Capture the cell that displays the provided text and extract its (x, y) central coordinate. 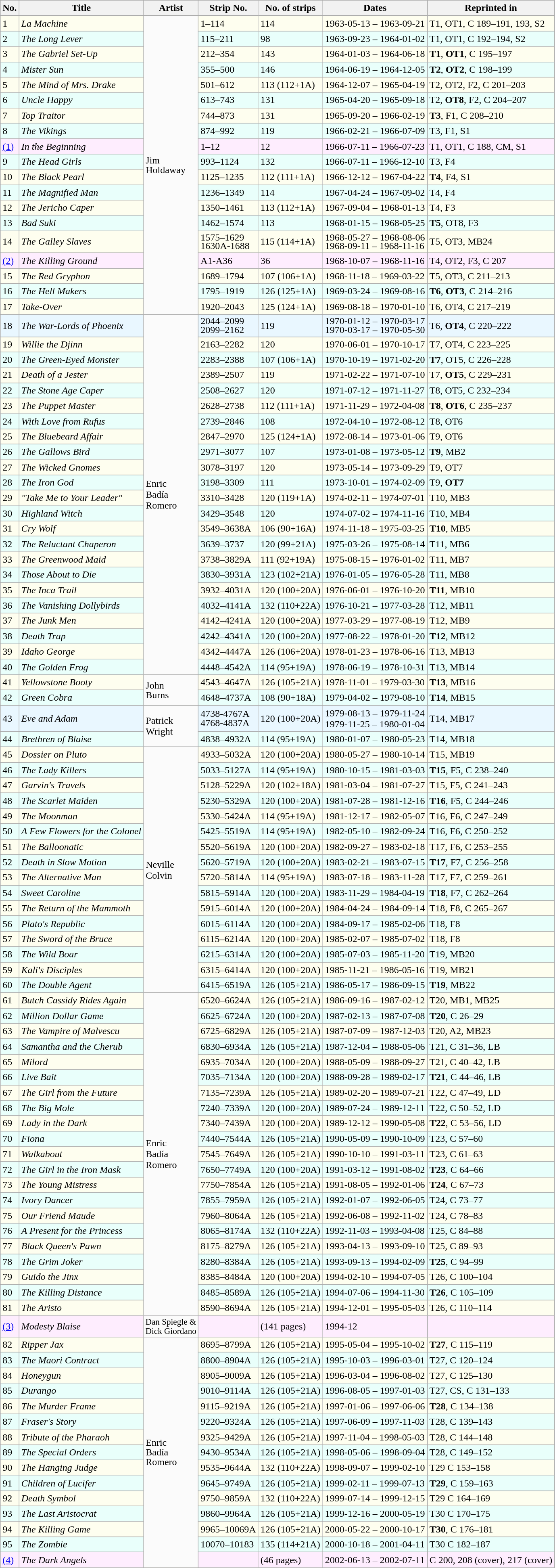
9 (10, 161)
37 (10, 621)
The Girl from the Future (81, 1093)
1975-03-26 – 1975-08-14 (375, 544)
7240–7339A (228, 1108)
The Inca Trail (81, 590)
Kali's Disciples (81, 970)
1966-07-11 – 1966-07-23 (375, 146)
82 (10, 1345)
20 (10, 360)
T30 C 182–187 (491, 1545)
(4) (10, 1560)
11 (10, 193)
1989-02-20 – 1989-07-21 (375, 1093)
Artist (171, 8)
Highland Witch (81, 513)
The Young Mistress (81, 1185)
1968-01-15 – 1968-05-25 (375, 223)
5425–5519A (228, 831)
1973-05-14 – 1973-09-29 (375, 467)
Dossier on Pluto (81, 755)
7545–7649A (228, 1154)
5033–5127A (228, 770)
29 (10, 498)
5230–5329A (228, 801)
Bad Suki (81, 223)
5 (10, 85)
Brethren of Blaise (81, 739)
1988-09-28 – 1989-02-17 (375, 1077)
1999-02-11 – 1999-07-13 (375, 1483)
The Galley Slaves (81, 242)
3310–3428 (228, 498)
126 (106+20A) (290, 651)
T26, C 110–114 (491, 1308)
T16, F6, C 250–252 (491, 831)
1236–1349 (228, 193)
9115–9219A (228, 1406)
T7, OT4, C 223–225 (491, 344)
9965–10069A (228, 1529)
744–873 (228, 115)
T16, F5, C 244–246 (491, 801)
T18, F8, C 265–267 (491, 908)
A Few Flowers for the Colonel (81, 831)
1976-10-21 – 1977-03-28 (375, 605)
T12, MB12 (491, 636)
6315–6414A (228, 970)
75 (10, 1215)
T10, MB4 (491, 513)
60 (10, 985)
T20, C 26–29 (491, 1016)
T11, MB6 (491, 544)
17 (10, 307)
64 (10, 1047)
Black Queen's Pawn (81, 1246)
The War-Lords of Phoenix (81, 325)
25 (10, 436)
The Last Aristocrat (81, 1514)
The Junk Men (81, 621)
The Alternative Man (81, 877)
21 (10, 375)
2971–3077 (228, 452)
93 (10, 1514)
3549–3638A (228, 529)
The Hanging Judge (81, 1468)
T6, OT4, C 217–219 (491, 307)
126 (125+1A) (290, 291)
T19, MB21 (491, 970)
1988-05-09 – 1988-09-27 (375, 1062)
31 (10, 529)
1994-07-06 – 1994-11-30 (375, 1292)
1969-03-24 – 1969-08-16 (375, 291)
7960–8064A (228, 1215)
1964-06-19 – 1964-12-05 (375, 69)
32 (10, 544)
The Sword of the Bruce (81, 939)
132 (290, 161)
The Jericho Caper (81, 208)
T28, C 134–138 (491, 1406)
4543–4647A (228, 682)
16 (10, 291)
The Bluebeard Affair (81, 436)
2628–2738 (228, 406)
The Return of the Mammoth (81, 908)
T13, MB16 (491, 682)
Dan Spiegle &Dick Giordano (171, 1326)
T26, C 100–104 (491, 1277)
2283–2388 (228, 360)
2 (10, 39)
45 (10, 755)
1991-03-12 – 1991-08-02 (375, 1169)
T10, MB3 (491, 498)
T11, MB7 (491, 559)
A1-A36 (228, 261)
1689–1794 (228, 276)
Milord (81, 1062)
146 (290, 69)
1997-01-06 – 1997-06-06 (375, 1406)
1968-11-18 – 1969-03-22 (375, 276)
The Gabriel Set-Up (81, 54)
6520–6624A (228, 1001)
1966-02-21 – 1966-07-09 (375, 131)
8280–8384A (228, 1262)
84 (10, 1375)
9430–9534A (228, 1452)
83 (10, 1360)
212–354 (228, 54)
7135–7239A (228, 1093)
Death in Slow Motion (81, 862)
JohnBurns (171, 690)
874–992 (228, 131)
Butch Cassidy Rides Again (81, 1001)
1974-11-18 – 1975-03-25 (375, 529)
69 (10, 1123)
T2, OT8, F2, C 204–207 (491, 100)
48 (10, 801)
T28, C 144–148 (491, 1437)
1967-04-24 – 1967-09-02 (375, 193)
1968-10-07 – 1968-11-16 (375, 261)
5915–6014A (228, 908)
T2, OT2, C 198–199 (491, 69)
52 (10, 862)
T8, OT6 (491, 421)
1967-09-04 – 1968-01-13 (375, 208)
14 (10, 242)
53 (10, 877)
1973-10-01 – 1974-02-09 (375, 483)
9220–9324A (228, 1421)
2847–2970 (228, 436)
T4, F4, S1 (491, 177)
T4, F4 (491, 193)
T13, MB14 (491, 667)
T22, C 50–52, LD (491, 1108)
4242–4341A (228, 636)
T17, F7, C 256–258 (491, 862)
T30, C 176–181 (491, 1529)
The Aristo (81, 1308)
1963-09-23 – 1964-01-02 (375, 39)
6215–6314A (228, 954)
47 (10, 785)
1970-10-19 – 1971-02-20 (375, 360)
1978-01-23 – 1978-06-16 (375, 651)
108 (290, 421)
1989-07-24 – 1989-12-11 (375, 1108)
8905–9009A (228, 1375)
613–743 (228, 100)
The Moonman (81, 816)
Cry Wolf (81, 529)
1965-09-20 – 1966-02-19 (375, 115)
Eve and Adam (81, 718)
Death of a Jester (81, 375)
2739–2846 (228, 421)
T30 C 170–175 (491, 1514)
The Zombie (81, 1545)
59 (10, 970)
8385–8484A (228, 1277)
74 (10, 1200)
4 (10, 69)
1983-07-18 – 1983-11-28 (375, 877)
81 (10, 1308)
68 (10, 1108)
The Maori Contract (81, 1360)
43 (10, 718)
24 (10, 421)
The Mind of Mrs. Drake (81, 85)
The Wild Boar (81, 954)
T14, MB15 (491, 697)
9325–9429A (228, 1437)
1992-11-03 – 1993-04-08 (375, 1231)
49 (10, 816)
77 (10, 1246)
T24, C 67–73 (491, 1185)
La Machine (81, 23)
1985-11-21 – 1986-05-16 (375, 970)
1997-06-09 – 1997-11-03 (375, 1421)
78 (10, 1262)
1–114 (228, 23)
115–211 (228, 39)
72 (10, 1169)
T11, MB10 (491, 590)
1970-01-12 – 1970-03-171970-03-17 – 1970-05-30 (375, 325)
The Lady Killers (81, 770)
19 (10, 344)
The Hell Makers (81, 291)
T1, OT1, C 195–197 (491, 54)
T11, MB8 (491, 575)
54 (10, 893)
7340–7439A (228, 1123)
A Present for the Princess (81, 1231)
3738–3829A (228, 559)
7440–7544A (228, 1139)
38 (10, 636)
The Green-Eyed Monster (81, 360)
1981-07-28 – 1981-12-16 (375, 801)
65 (10, 1062)
1979-04-02 – 1979-08-10 (375, 697)
No. of strips (290, 8)
143 (290, 54)
1991-08-05 – 1992-01-06 (375, 1185)
1994-02-10 – 1994-07-05 (375, 1277)
Guido the Jinx (81, 1277)
1965-04-20 – 1965-09-18 (375, 100)
"Take Me to Your Leader" (81, 498)
1971-07-12 – 1971-11-27 (375, 390)
Fiona (81, 1139)
The Reluctant Chaperon (81, 544)
The Murder Frame (81, 1406)
6 (10, 100)
90 (10, 1468)
76 (10, 1231)
1994-12-01 – 1995-05-03 (375, 1308)
1462–1574 (228, 223)
993–1124 (228, 161)
9750–9859A (228, 1498)
T27, C 115–119 (491, 1345)
1986-09-16 – 1987-02-12 (375, 1001)
Ivory Dancer (81, 1200)
Lady in the Dark (81, 1123)
T9, OT6 (491, 436)
1971-02-22 – 1971-07-10 (375, 375)
51 (10, 847)
34 (10, 575)
1972-04-10 – 1972-08-12 (375, 421)
28 (10, 483)
1970-06-01 – 1970-10-17 (375, 344)
62 (10, 1016)
T29 C 153–158 (491, 1468)
T7, OT5, C 226–228 (491, 360)
1999-12-16 – 2000-05-19 (375, 1514)
5815–5914A (228, 893)
120 (119+1A) (290, 498)
T24, C 78–83 (491, 1215)
Uncle Happy (81, 100)
T1, OT1, C 188, CM, S1 (491, 146)
3830–3931A (228, 575)
T29 C 164–169 (491, 1498)
501–612 (228, 85)
66 (10, 1077)
T5, OT3, C 211–213 (491, 276)
1981-12-17 – 1982-05-07 (375, 816)
T9, MB2 (491, 452)
The Dark Angels (81, 1560)
T3, F1, S1 (491, 131)
T6, OT4, C 220–222 (491, 325)
7650–7749A (228, 1169)
Mister Sun (81, 69)
T23, C 64–66 (491, 1169)
113 (290, 223)
1980-05-27 – 1980-10-14 (375, 755)
95 (10, 1545)
1974-07-02 – 1974-11-16 (375, 513)
9860–9964A (228, 1514)
Sweet Caroline (81, 893)
Death Trap (81, 636)
T2, OT2, F2, C 201–203 (491, 85)
13 (10, 223)
Top Traitor (81, 115)
T21, C 40–42, LB (491, 1062)
1968-05-27 – 1968-08-061968-09-11 – 1968-11-16 (375, 242)
(1) (10, 146)
120 (102+18A) (290, 785)
The Scarlet Maiden (81, 801)
3 (10, 54)
1978-06-19 – 1978-10-31 (375, 667)
40 (10, 667)
1984-04-24 – 1984-09-14 (375, 908)
9535–9644A (228, 1468)
50 (10, 831)
T12, MB11 (491, 605)
The Vikings (81, 131)
Death Symbol (81, 1498)
6830–6934A (228, 1047)
1986-05-17 – 1986-09-15 (375, 985)
1980-01-07 – 1980-05-23 (375, 739)
5520–5619A (228, 847)
Million Dollar Game (81, 1016)
Fraser's Story (81, 1421)
1983-02-21 – 1983-07-15 (375, 862)
Reprinted in (491, 8)
T15, MB19 (491, 755)
T25, C 84–88 (491, 1231)
The Gallows Bird (81, 452)
Our Friend Maude (81, 1215)
4933–5032A (228, 755)
39 (10, 651)
33 (10, 559)
4342–4447A (228, 651)
JimHoldaway (171, 165)
1350–1461 (228, 208)
4142–4241A (228, 621)
1999-07-14 – 1999-12-15 (375, 1498)
6625–6724A (228, 1016)
89 (10, 1452)
The Killing Game (81, 1529)
6015–6114A (228, 923)
120 (99+21A) (290, 544)
8065–8174A (228, 1231)
The Red Gryphon (81, 276)
80 (10, 1292)
1995-05-04 – 1995-10-02 (375, 1345)
The Long Lever (81, 39)
2000-05-22 – 2000-10-17 (375, 1529)
T27, CS, C 131–133 (491, 1391)
1966-07-11 – 1966-12-10 (375, 161)
T26, C 105–109 (491, 1292)
8485–8589A (228, 1292)
3429–3548 (228, 513)
42 (10, 697)
1976-06-01 – 1976-10-20 (375, 590)
30 (10, 513)
1992-01-07 – 1992-06-05 (375, 1200)
2389–2507 (228, 375)
Green Cobra (81, 697)
22 (10, 390)
T27, C 125–130 (491, 1375)
115 (114+1A) (290, 242)
1975-08-15 – 1976-01-02 (375, 559)
92 (10, 1498)
Walkabout (81, 1154)
Strip No. (228, 8)
1985-07-03 – 1985-11-20 (375, 954)
Those About to Die (81, 575)
5720–5814A (228, 877)
The Vampire of Malvescu (81, 1031)
NevilleColvin (171, 870)
1966-12-12 – 1967-04-22 (375, 177)
The Grim Joker (81, 1262)
1920–2043 (228, 307)
T5, OT8, F3 (491, 223)
6415–6519A (228, 985)
1–12 (228, 146)
Live Bait (81, 1077)
1996-08-05 – 1997-01-03 (375, 1391)
7035–7134A (228, 1077)
The Double Agent (81, 985)
1964-01-03 – 1964-06-18 (375, 54)
1575–16291630A-1688 (228, 242)
The Killing Ground (81, 261)
5330–5424A (228, 816)
85 (10, 1391)
73 (10, 1185)
T3, F1, C 208–210 (491, 115)
94 (10, 1529)
1982-09-27 – 1983-02-18 (375, 847)
T7, OT5, C 229–231 (491, 375)
The Girl in the Iron Mask (81, 1169)
Plato's Republic (81, 923)
135 (114+21A) (290, 1545)
T14, MB17 (491, 718)
Take-Over (81, 307)
1987-07-09 – 1987-12-03 (375, 1031)
111 (92+19A) (290, 559)
Yellowstone Booty (81, 682)
T19, MB20 (491, 954)
T23, C 61–63 (491, 1154)
106 (90+16A) (290, 529)
(3) (10, 1326)
1971-11-29 – 1972-04-08 (375, 406)
70 (10, 1139)
8 (10, 131)
T21, C 44–46, LB (491, 1077)
The Killing Distance (81, 1292)
T21, C 31–36, LB (491, 1047)
2163–2282 (228, 344)
The Golden Frog (81, 667)
(141 pages) (290, 1326)
1998-05-06 – 1998-09-04 (375, 1452)
Honeygun (81, 1375)
1985-02-07 – 1985-07-02 (375, 939)
No. (10, 8)
T8, OT5, C 232–234 (491, 390)
T10, MB5 (491, 529)
4738-4767A4768-4837A (228, 718)
1979-08-13 – 1979-11-241979-11-25 – 1980-01-04 (375, 718)
Dates (375, 8)
111 (290, 483)
T15, F5, C 238–240 (491, 770)
Idaho George (81, 651)
1983-11-29 – 1984-04-19 (375, 893)
1977-08-22 – 1978-01-20 (375, 636)
1974-02-11 – 1974-07-01 (375, 498)
87 (10, 1421)
3639–3737 (228, 544)
1977-03-29 – 1977-08-19 (375, 621)
1990-05-09 – 1990-10-09 (375, 1139)
9010–9114A (228, 1391)
5128–5229A (228, 785)
2000-10-18 – 2001-04-11 (375, 1545)
1994-12 (375, 1326)
Ripper Jax (81, 1345)
T15, F5, C 241–243 (491, 785)
T22, C 53–56, LD (491, 1123)
4032–4141A (228, 605)
T4, F3 (491, 208)
T14, MB18 (491, 739)
Garvin's Travels (81, 785)
123 (102+21A) (290, 575)
Samantha and the Cherub (81, 1047)
26 (10, 452)
15 (10, 276)
T3, F4 (491, 161)
1993-09-13 – 1994-02-09 (375, 1262)
41 (10, 682)
1978-11-01 – 1979-03-30 (375, 682)
T8, OT6, C 235–237 (491, 406)
88 (10, 1437)
Willie the Djinn (81, 344)
T29, C 159–163 (491, 1483)
98 (290, 39)
1993-04-13 – 1993-09-10 (375, 1246)
2508–2627 (228, 390)
1984-09-17 – 1985-02-06 (375, 923)
Tribute of the Pharaoh (81, 1437)
10070–10183 (228, 1545)
79 (10, 1277)
T25, C 94–99 (491, 1262)
44 (10, 739)
T20, A2, MB23 (491, 1031)
35 (10, 590)
1964-12-07 – 1965-04-19 (375, 85)
The Balloonatic (81, 847)
1 (10, 23)
107 (290, 452)
108 (90+18A) (290, 697)
(46 pages) (290, 1560)
67 (10, 1093)
18 (10, 325)
2044–20992099–2162 (228, 325)
T25, C 89–93 (491, 1246)
8590–8694A (228, 1308)
T19, MB22 (491, 985)
3198–3309 (228, 483)
The Iron God (81, 483)
T18, F7, C 262–264 (491, 893)
T17, F6, C 253–255 (491, 847)
4448–4542A (228, 667)
6725–6829A (228, 1031)
4648–4737A (228, 697)
7855–7959A (228, 1200)
T20, MB1, MB25 (491, 1001)
58 (10, 954)
T1, OT1, C 192–194, S2 (491, 39)
61 (10, 1001)
PatrickWright (171, 726)
Modesty Blaise (81, 1326)
1972-08-14 – 1973-01-06 (375, 436)
T4, OT2, F3, C 207 (491, 261)
The Greenwood Maid (81, 559)
T17, F7, C 259–261 (491, 877)
The Head Girls (81, 161)
46 (10, 770)
In the Beginning (81, 146)
1989-12-12 – 1990-05-08 (375, 1123)
7 (10, 115)
1995-10-03 – 1996-03-01 (375, 1360)
With Love from Rufus (81, 421)
C 200, 208 (cover), 217 (cover) (491, 1560)
T6, OT3, C 214–216 (491, 291)
3078–3197 (228, 467)
1992-06-08 – 1992-11-02 (375, 1215)
1998-09-07 – 1999-02-10 (375, 1468)
T13, MB13 (491, 651)
23 (10, 406)
86 (10, 1406)
T5, OT3, MB24 (491, 242)
1795–1919 (228, 291)
1997-11-04 – 1998-05-03 (375, 1437)
2002-06-13 – 2002-07-11 (375, 1560)
Durango (81, 1391)
27 (10, 467)
The Stone Age Caper (81, 390)
91 (10, 1483)
(2) (10, 261)
The Wicked Gnomes (81, 467)
T23, C 57–60 (491, 1139)
8175–8279A (228, 1246)
1973-01-08 – 1973-05-12 (375, 452)
T28, C 149–152 (491, 1452)
6935–7034A (228, 1062)
6115–6214A (228, 939)
The Special Orders (81, 1452)
1982-05-10 – 1982-09-24 (375, 831)
9645–9749A (228, 1483)
5620–5719A (228, 862)
1963-05-13 – 1963-09-21 (375, 23)
355–500 (228, 69)
63 (10, 1031)
56 (10, 923)
1990-10-10 – 1991-03-11 (375, 1154)
T22, C 47–49, LD (491, 1093)
1981-03-04 – 1981-07-27 (375, 785)
55 (10, 908)
Title (81, 8)
The Big Mole (81, 1108)
The Magnified Man (81, 193)
T28, C 139–143 (491, 1421)
Children of Lucifer (81, 1483)
T12, MB9 (491, 621)
T1, OT1, C 189–191, 193, S2 (491, 23)
1969-08-18 – 1970-01-10 (375, 307)
1987-12-04 – 1988-05-06 (375, 1047)
T16, F6, C 247–249 (491, 816)
57 (10, 939)
T24, C 73–77 (491, 1200)
8695–8799A (228, 1345)
1125–1235 (228, 177)
71 (10, 1154)
3932–4031A (228, 590)
10 (10, 177)
The Vanishing Dollybirds (81, 605)
1987-02-13 – 1987-07-08 (375, 1016)
1976-01-05 – 1976-05-28 (375, 575)
1996-03-04 – 1996-08-02 (375, 1375)
The Black Pearl (81, 177)
4838–4932A (228, 739)
The Puppet Master (81, 406)
T27, C 120–124 (491, 1360)
1980-10-15 – 1981-03-03 (375, 770)
8800–8904A (228, 1360)
7750–7854A (228, 1185)
